Provide the [X, Y] coordinate of the cell's center where the given text is located.  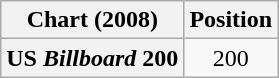
Position [231, 20]
Chart (2008) [92, 20]
US Billboard 200 [92, 58]
200 [231, 58]
